Detect which cell encompasses the target text, then output its (x, y) center coordinate. 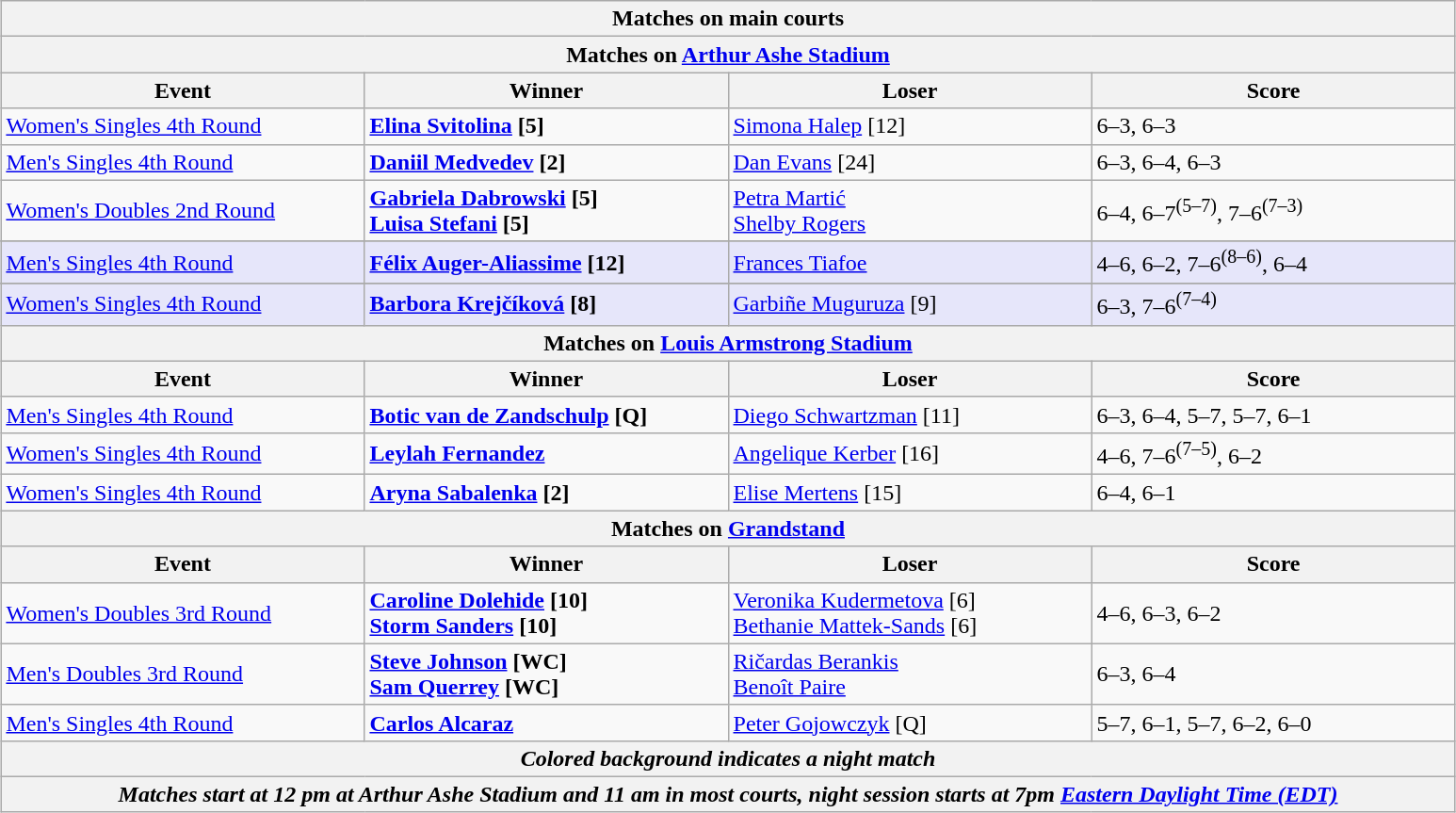
6–4, 6–7(5–7), 7–6(7–3) (1273, 211)
Aryna Sabalenka [2] (546, 493)
Barbora Krejčíková [8] (546, 305)
Matches on Louis Armstrong Stadium (728, 343)
Matches start at 12 pm at Arthur Ashe Stadium and 11 am in most courts, night session starts at 7pm Eastern Daylight Time (EDT) (728, 794)
Elise Mertens [15] (910, 493)
5–7, 6–1, 5–7, 6–2, 6–0 (1273, 723)
Women's Doubles 3rd Round (183, 612)
Félix Auger-Aliassime [12] (546, 262)
Carlos Alcaraz (546, 723)
Ričardas Berankis Benoît Paire (910, 675)
4–6, 7–6(7–5), 6–2 (1273, 454)
Women's Doubles 2nd Round (183, 211)
Angelique Kerber [16] (910, 454)
Colored background indicates a night match (728, 758)
4–6, 6–2, 7–6(8–6), 6–4 (1273, 262)
Peter Gojowczyk [Q] (910, 723)
Frances Tiafoe (910, 262)
6–3, 6–4, 6–3 (1273, 162)
Leylah Fernandez (546, 454)
6–4, 6–1 (1273, 493)
Dan Evans [24] (910, 162)
Diego Schwartzman [11] (910, 415)
Daniil Medvedev [2] (546, 162)
Steve Johnson [WC] Sam Querrey [WC] (546, 675)
Botic van de Zandschulp [Q] (546, 415)
Elina Svitolina [5] (546, 126)
6–3, 6–4, 5–7, 5–7, 6–1 (1273, 415)
Petra Martić Shelby Rogers (910, 211)
Veronika Kudermetova [6] Bethanie Mattek-Sands [6] (910, 612)
6–3, 6–3 (1273, 126)
Garbiñe Muguruza [9] (910, 305)
Matches on Arthur Ashe Stadium (728, 55)
Caroline Dolehide [10] Storm Sanders [10] (546, 612)
Simona Halep [12] (910, 126)
6–3, 7–6(7–4) (1273, 305)
Gabriela Dabrowski [5] Luisa Stefani [5] (546, 211)
Men's Doubles 3rd Round (183, 675)
Matches on main courts (728, 19)
6–3, 6–4 (1273, 675)
4–6, 6–3, 6–2 (1273, 612)
Matches on Grandstand (728, 528)
